Locate the cell with the specified text and output its (X, Y) center coordinate. 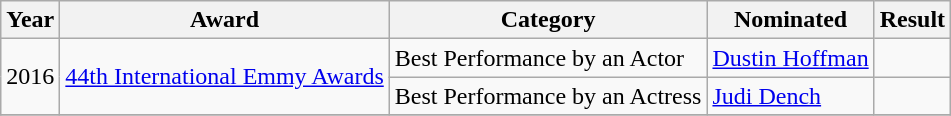
2016 (30, 77)
Award (224, 20)
Judi Dench (790, 96)
Best Performance by an Actor (548, 58)
Nominated (790, 20)
44th International Emmy Awards (224, 77)
Year (30, 20)
Dustin Hoffman (790, 58)
Category (548, 20)
Result (912, 20)
Best Performance by an Actress (548, 96)
